Find where the given text appears and provide that cell's center as [x, y] coordinate. 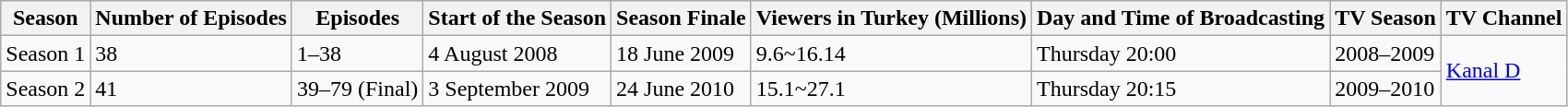
3 September 2009 [517, 89]
TV Channel [1503, 18]
TV Season [1385, 18]
Season [46, 18]
4 August 2008 [517, 53]
41 [192, 89]
Season Finale [682, 18]
9.6~16.14 [891, 53]
Viewers in Turkey (Millions) [891, 18]
39–79 (Final) [357, 89]
Thursday 20:00 [1181, 53]
1–38 [357, 53]
Episodes [357, 18]
Season 2 [46, 89]
Number of Episodes [192, 18]
Kanal D [1503, 71]
24 June 2010 [682, 89]
Thursday 20:15 [1181, 89]
Start of the Season [517, 18]
15.1~27.1 [891, 89]
38 [192, 53]
2008–2009 [1385, 53]
Day and Time of Broadcasting [1181, 18]
2009–2010 [1385, 89]
18 June 2009 [682, 53]
Season 1 [46, 53]
